Scan for the cell matching the given text and deliver its [X, Y] coordinate at center. 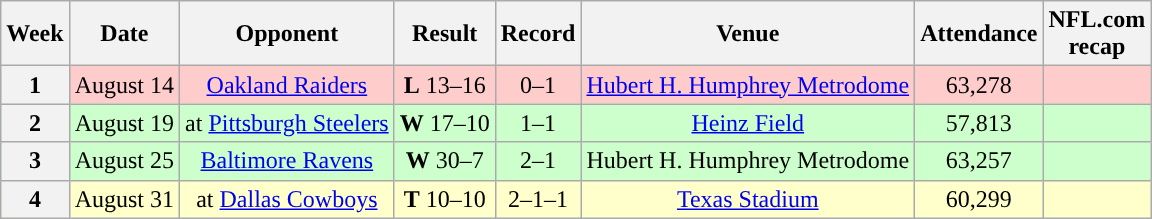
4 [35, 199]
T 10–10 [444, 199]
August 25 [124, 161]
3 [35, 161]
63,278 [979, 85]
August 31 [124, 199]
Venue [748, 34]
Date [124, 34]
W 17–10 [444, 123]
Result [444, 34]
2–1–1 [538, 199]
57,813 [979, 123]
L 13–16 [444, 85]
Attendance [979, 34]
0–1 [538, 85]
August 14 [124, 85]
Baltimore Ravens [288, 161]
August 19 [124, 123]
at Dallas Cowboys [288, 199]
60,299 [979, 199]
1 [35, 85]
W 30–7 [444, 161]
Oakland Raiders [288, 85]
2 [35, 123]
at Pittsburgh Steelers [288, 123]
1–1 [538, 123]
Texas Stadium [748, 199]
Record [538, 34]
Week [35, 34]
Opponent [288, 34]
2–1 [538, 161]
NFL.comrecap [1097, 34]
63,257 [979, 161]
Heinz Field [748, 123]
